For the text-containing cell, return its midpoint in [X, Y] coordinate format. 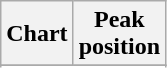
Chart [37, 34]
Peakposition [119, 34]
